Pinpoint the cell where the given text exists, returning its (X, Y) midpoint coordinate. 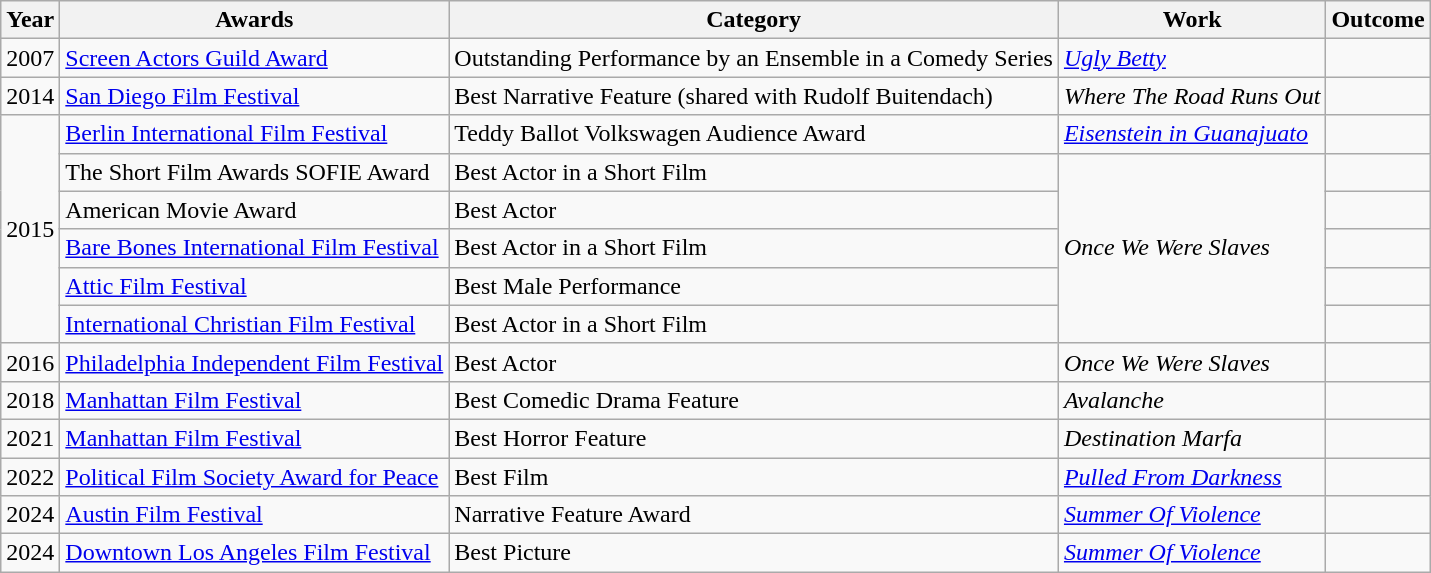
Year (30, 20)
Narrative Feature Award (754, 515)
Awards (254, 20)
2007 (30, 58)
Destination Marfa (1192, 438)
Eisenstein in Guanajuato (1192, 134)
Outstanding Performance by an Ensemble in a Comedy Series (754, 58)
2016 (30, 362)
Downtown Los Angeles Film Festival (254, 553)
Best Film (754, 477)
San Diego Film Festival (254, 96)
Austin Film Festival (254, 515)
American Movie Award (254, 210)
Work (1192, 20)
Teddy Ballot Volkswagen Audience Award (754, 134)
2014 (30, 96)
Pulled From Darkness (1192, 477)
Philadelphia Independent Film Festival (254, 362)
Screen Actors Guild Award (254, 58)
Where The Road Runs Out (1192, 96)
Political Film Society Award for Peace (254, 477)
Avalanche (1192, 400)
The Short Film Awards SOFIE Award (254, 172)
Outcome (1378, 20)
Attic Film Festival (254, 286)
Ugly Betty (1192, 58)
Bare Bones International Film Festival (254, 248)
Berlin International Film Festival (254, 134)
Best Comedic Drama Feature (754, 400)
Best Picture (754, 553)
Best Narrative Feature (shared with Rudolf Buitendach) (754, 96)
Category (754, 20)
Best Horror Feature (754, 438)
2015 (30, 229)
Best Male Performance (754, 286)
2018 (30, 400)
2022 (30, 477)
2021 (30, 438)
International Christian Film Festival (254, 324)
